For the text-containing cell, return its midpoint in (x, y) coordinate format. 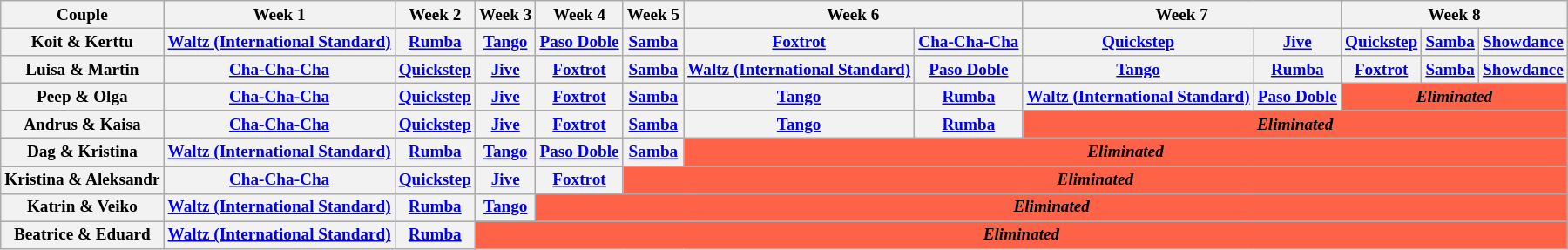
Kristina & Aleksandr (82, 179)
Couple (82, 15)
Dag & Kristina (82, 152)
Week 7 (1181, 15)
Koit & Kerttu (82, 42)
Week 2 (435, 15)
Luisa & Martin (82, 70)
Week 5 (653, 15)
Peep & Olga (82, 97)
Week 8 (1454, 15)
Week 6 (854, 15)
Beatrice & Eduard (82, 235)
Week 4 (579, 15)
Katrin & Veiko (82, 207)
Week 3 (505, 15)
Week 1 (279, 15)
Andrus & Kaisa (82, 125)
